Determine the [x, y] coordinate at the center of the cell enclosing the given text.  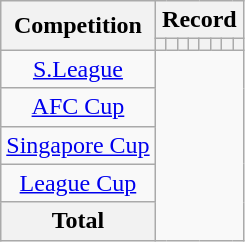
Competition [78, 26]
S.League [78, 69]
Record [199, 20]
Singapore Cup [78, 145]
Total [78, 221]
AFC Cup [78, 107]
League Cup [78, 183]
